Provide the (x, y) coordinate of the cell's center where the given text is located.  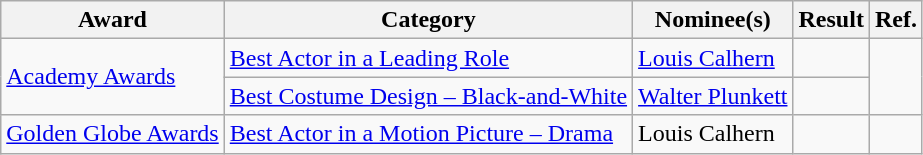
Best Costume Design – Black-and-White (428, 96)
Golden Globe Awards (113, 134)
Best Actor in a Motion Picture – Drama (428, 134)
Best Actor in a Leading Role (428, 58)
Ref. (896, 20)
Result (831, 20)
Walter Plunkett (713, 96)
Category (428, 20)
Nominee(s) (713, 20)
Academy Awards (113, 77)
Award (113, 20)
